Detect which cell encompasses the target text, then output its (X, Y) center coordinate. 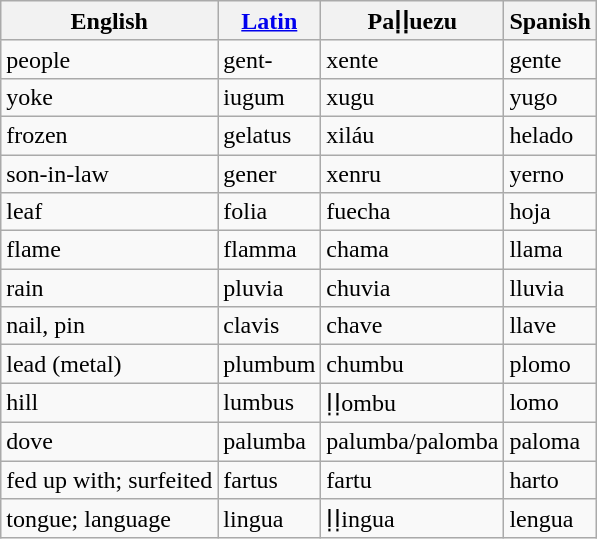
plomo (550, 364)
flamma (270, 250)
lingua (270, 519)
chama (412, 250)
xente (412, 59)
llave (550, 326)
leaf (110, 212)
frozen (110, 135)
pluvia (270, 288)
Latin (270, 21)
tongue; language (110, 519)
gente (550, 59)
palumba/palomba (412, 441)
llama (550, 250)
palumba (270, 441)
lead (metal) (110, 364)
fartus (270, 479)
chave (412, 326)
plumbum (270, 364)
gelatus (270, 135)
Spanish (550, 21)
lengua (550, 519)
xugu (412, 97)
lluvia (550, 288)
hoja (550, 212)
fartu (412, 479)
dove (110, 441)
rain (110, 288)
fed up with; surfeited (110, 479)
fuecha (412, 212)
ḷḷombu (412, 403)
English (110, 21)
iugum (270, 97)
flame (110, 250)
xiláu (412, 135)
folia (270, 212)
paloma (550, 441)
ḷḷingua (412, 519)
lumbus (270, 403)
yerno (550, 173)
gener (270, 173)
son-in-law (110, 173)
hill (110, 403)
yugo (550, 97)
Paḷḷuezu (412, 21)
helado (550, 135)
nail, pin (110, 326)
lomo (550, 403)
chuvia (412, 288)
xenru (412, 173)
chumbu (412, 364)
people (110, 59)
harto (550, 479)
yoke (110, 97)
gent- (270, 59)
clavis (270, 326)
